From the cell containing the given text, extract its center point as [x, y] coordinate. 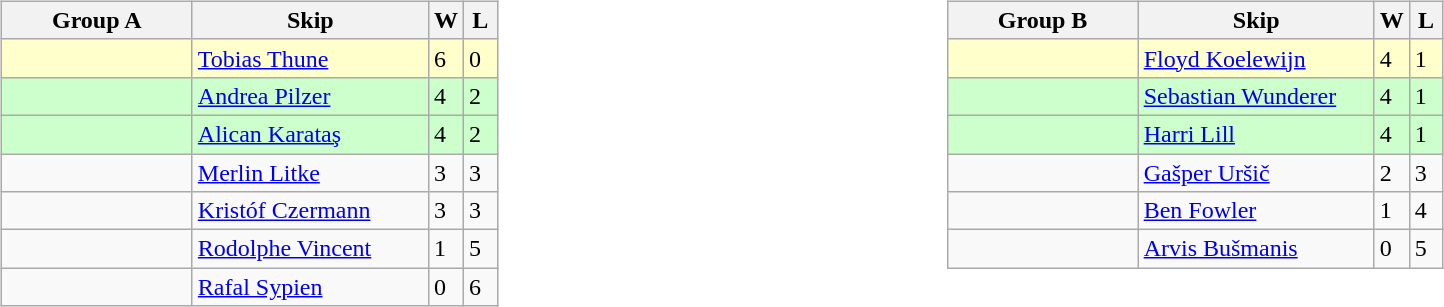
Andrea Pilzer [310, 96]
Tobias Thune [310, 58]
Group B [1042, 20]
Harri Lill [1256, 134]
Ben Fowler [1256, 211]
Floyd Koelewijn [1256, 58]
Arvis Bušmanis [1256, 249]
Rodolphe Vincent [310, 249]
Rafal Sypien [310, 287]
Sebastian Wunderer [1256, 96]
Gašper Uršič [1256, 173]
Kristóf Czermann [310, 211]
Group A [96, 20]
Alican Karataş [310, 134]
Merlin Litke [310, 173]
